From the cell containing the given text, extract its center point as [X, Y] coordinate. 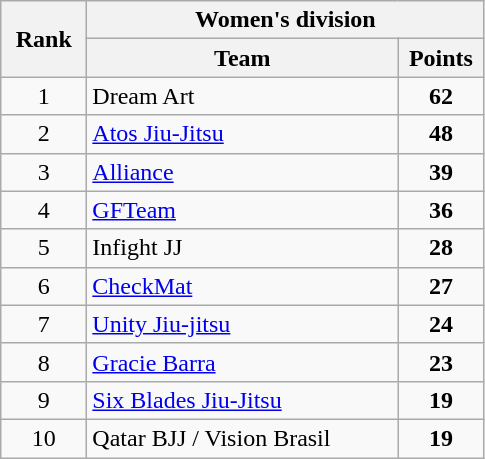
Qatar BJJ / Vision Brasil [242, 438]
1 [44, 96]
Unity Jiu-jitsu [242, 324]
28 [441, 248]
6 [44, 286]
Gracie Barra [242, 362]
5 [44, 248]
48 [441, 134]
Infight JJ [242, 248]
Atos Jiu-Jitsu [242, 134]
36 [441, 210]
CheckMat [242, 286]
8 [44, 362]
7 [44, 324]
10 [44, 438]
Women's division [286, 20]
2 [44, 134]
Six Blades Jiu-Jitsu [242, 400]
Alliance [242, 172]
Points [441, 58]
Dream Art [242, 96]
4 [44, 210]
23 [441, 362]
24 [441, 324]
39 [441, 172]
9 [44, 400]
27 [441, 286]
62 [441, 96]
3 [44, 172]
Team [242, 58]
Rank [44, 39]
GFTeam [242, 210]
